From the cell containing the given text, extract its center point as (x, y) coordinate. 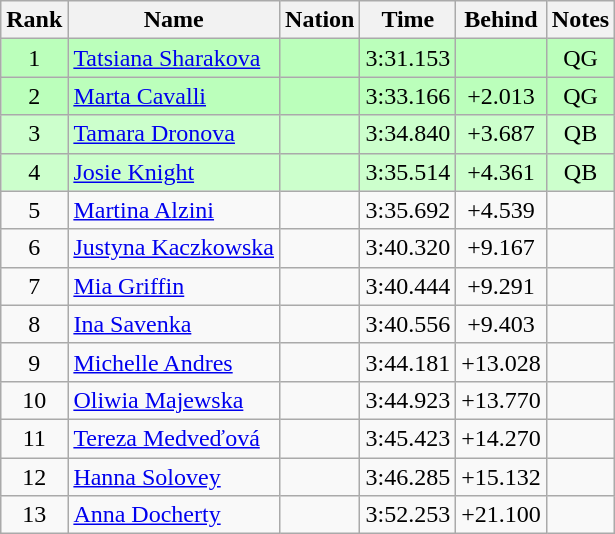
3:31.153 (408, 58)
3:35.514 (408, 172)
Tamara Dronova (174, 134)
+9.403 (502, 324)
Tereza Medveďová (174, 438)
Oliwia Majewska (174, 400)
Behind (502, 20)
+4.539 (502, 210)
Time (408, 20)
Rank (34, 20)
3:44.923 (408, 400)
Martina Alzini (174, 210)
+13.028 (502, 362)
Mia Griffin (174, 286)
Name (174, 20)
Anna Docherty (174, 515)
3:52.253 (408, 515)
Justyna Kaczkowska (174, 248)
3:40.444 (408, 286)
+4.361 (502, 172)
13 (34, 515)
3:46.285 (408, 477)
Tatsiana Sharakova (174, 58)
3:44.181 (408, 362)
3:40.556 (408, 324)
Ina Savenka (174, 324)
Michelle Andres (174, 362)
Josie Knight (174, 172)
3:35.692 (408, 210)
+3.687 (502, 134)
Nation (320, 20)
+14.270 (502, 438)
Notes (580, 20)
9 (34, 362)
3:34.840 (408, 134)
3:45.423 (408, 438)
3 (34, 134)
+9.167 (502, 248)
2 (34, 96)
3:40.320 (408, 248)
12 (34, 477)
8 (34, 324)
7 (34, 286)
+15.132 (502, 477)
Hanna Solovey (174, 477)
1 (34, 58)
+13.770 (502, 400)
6 (34, 248)
+9.291 (502, 286)
11 (34, 438)
4 (34, 172)
10 (34, 400)
+21.100 (502, 515)
Marta Cavalli (174, 96)
3:33.166 (408, 96)
5 (34, 210)
+2.013 (502, 96)
